Capture the cell that displays the provided text and extract its (X, Y) central coordinate. 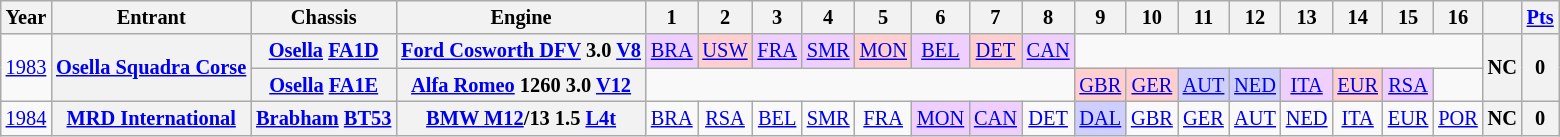
11 (1204, 17)
POR (1458, 118)
14 (1357, 17)
Entrant (151, 17)
BMW M12/13 1.5 L4t (521, 118)
USW (726, 51)
1984 (26, 118)
16 (1458, 17)
1983 (26, 68)
2 (726, 17)
10 (1152, 17)
15 (1408, 17)
Brabham BT53 (324, 118)
Year (26, 17)
Engine (521, 17)
4 (828, 17)
Ford Cosworth DFV 3.0 V8 (521, 51)
6 (940, 17)
Osella FA1D (324, 51)
3 (776, 17)
MRD International (151, 118)
Chassis (324, 17)
9 (1100, 17)
5 (884, 17)
Pts (1540, 17)
7 (996, 17)
Osella Squadra Corse (151, 68)
8 (1048, 17)
12 (1255, 17)
Osella FA1E (324, 85)
13 (1307, 17)
DAL (1100, 118)
Alfa Romeo 1260 3.0 V12 (521, 85)
1 (672, 17)
